Identify which cell holds the provided text, then report its (X, Y) central coordinate. 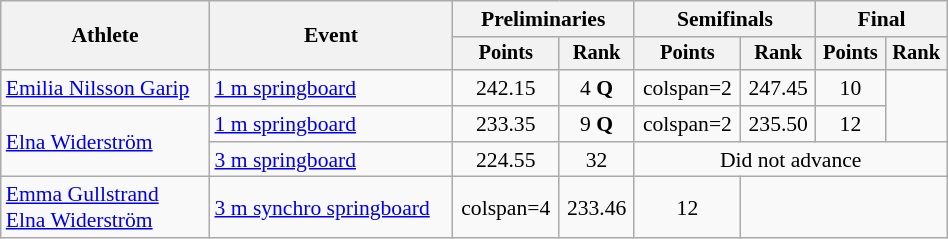
Emilia Nilsson Garip (106, 88)
4 Q (596, 88)
233.35 (506, 124)
Emma Gullstrand Elna Widerström (106, 208)
235.50 (778, 124)
10 (850, 88)
242.15 (506, 88)
Athlete (106, 36)
9 Q (596, 124)
Event (330, 36)
Elna Widerström (106, 142)
3 m synchro springboard (330, 208)
233.46 (596, 208)
224.55 (506, 160)
Semifinals (725, 19)
Final (882, 19)
32 (596, 160)
Preliminaries (543, 19)
3 m springboard (330, 160)
247.45 (778, 88)
Did not advance (790, 160)
colspan=4 (506, 208)
